Find where the given text appears and provide that cell's center as [X, Y] coordinate. 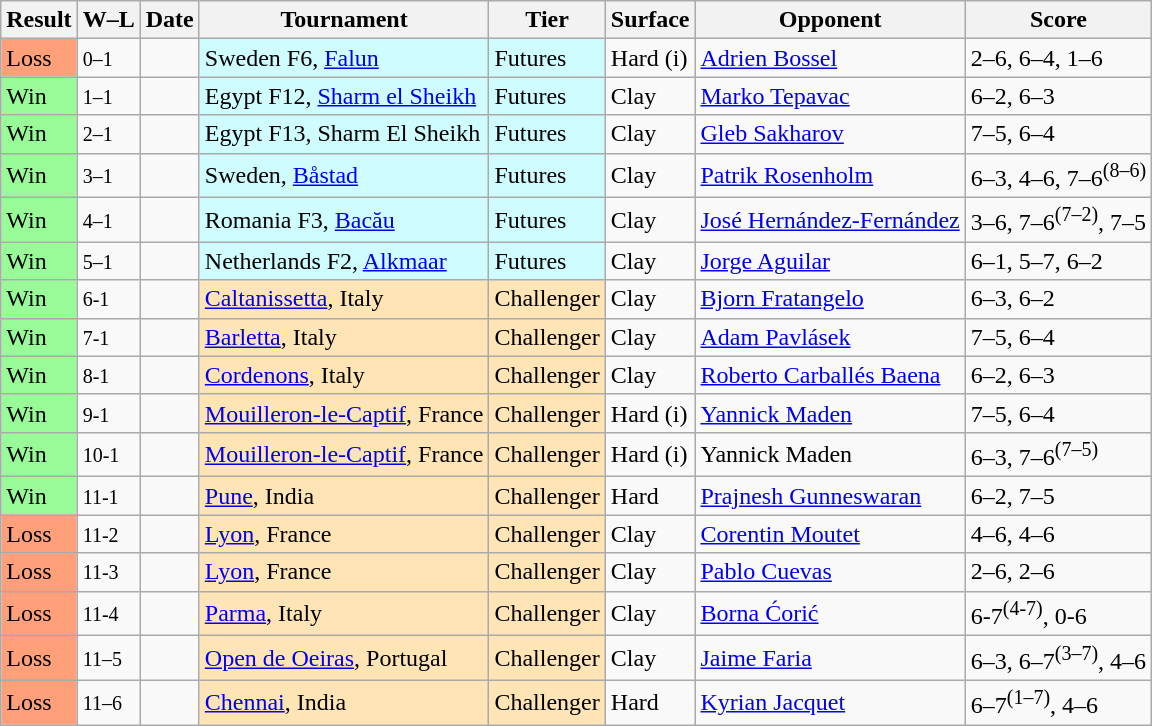
Barletta, Italy [344, 337]
6-1 [108, 299]
2–6, 6–4, 1–6 [1058, 58]
Tier [547, 20]
Kyrian Jacquet [830, 702]
3–1 [108, 176]
10-1 [108, 454]
11-3 [108, 572]
11–5 [108, 658]
Sweden, Båstad [344, 176]
Patrik Rosenholm [830, 176]
Surface [650, 20]
Date [170, 20]
6–3, 6–7(3–7), 4–6 [1058, 658]
Caltanissetta, Italy [344, 299]
Corentin Moutet [830, 534]
11-4 [108, 614]
6–3, 7–6(7–5) [1058, 454]
Opponent [830, 20]
Parma, Italy [344, 614]
6–3, 6–2 [1058, 299]
Sweden F6, Falun [344, 58]
Adam Pavlásek [830, 337]
Tournament [344, 20]
Gleb Sakharov [830, 134]
Chennai, India [344, 702]
4–1 [108, 220]
9-1 [108, 413]
Borna Ćorić [830, 614]
Pune, India [344, 496]
5–1 [108, 261]
Pablo Cuevas [830, 572]
4–6, 4–6 [1058, 534]
Roberto Carballés Baena [830, 375]
11–6 [108, 702]
Egypt F12, Sharm el Sheikh [344, 96]
2–1 [108, 134]
6–7(1–7), 4–6 [1058, 702]
6–1, 5–7, 6–2 [1058, 261]
11-2 [108, 534]
1–1 [108, 96]
Netherlands F2, Alkmaar [344, 261]
11-1 [108, 496]
3–6, 7–6(7–2), 7–5 [1058, 220]
Marko Tepavac [830, 96]
Bjorn Fratangelo [830, 299]
José Hernández-Fernández [830, 220]
Prajnesh Gunneswaran [830, 496]
Jorge Aguilar [830, 261]
8-1 [108, 375]
Score [1058, 20]
W–L [108, 20]
Romania F3, Bacău [344, 220]
6-7(4-7), 0-6 [1058, 614]
7-1 [108, 337]
6–3, 4–6, 7–6(8–6) [1058, 176]
Egypt F13, Sharm El Sheikh [344, 134]
Open de Oeiras, Portugal [344, 658]
Jaime Faria [830, 658]
6–2, 7–5 [1058, 496]
0–1 [108, 58]
2–6, 2–6 [1058, 572]
Cordenons, Italy [344, 375]
Result [39, 20]
Adrien Bossel [830, 58]
